Identify which cell holds the provided text, then report its (x, y) central coordinate. 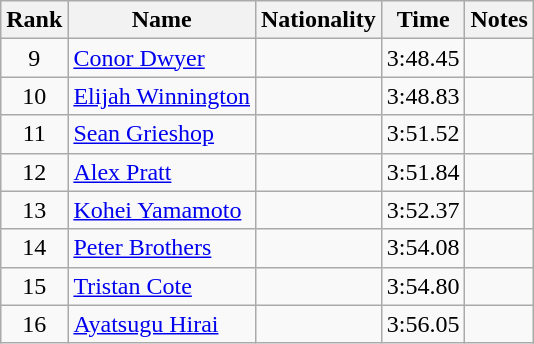
Nationality (318, 20)
Ayatsugu Hirai (162, 324)
3:54.80 (423, 286)
Rank (34, 20)
Conor Dwyer (162, 58)
3:48.45 (423, 58)
11 (34, 134)
10 (34, 96)
Peter Brothers (162, 248)
9 (34, 58)
15 (34, 286)
Elijah Winnington (162, 96)
14 (34, 248)
12 (34, 172)
3:51.52 (423, 134)
Time (423, 20)
3:56.05 (423, 324)
3:54.08 (423, 248)
3:51.84 (423, 172)
Sean Grieshop (162, 134)
16 (34, 324)
Alex Pratt (162, 172)
13 (34, 210)
Name (162, 20)
3:52.37 (423, 210)
Kohei Yamamoto (162, 210)
3:48.83 (423, 96)
Tristan Cote (162, 286)
Notes (499, 20)
